Return the (x, y) coordinate for the center point of the cell that contains the specified text.  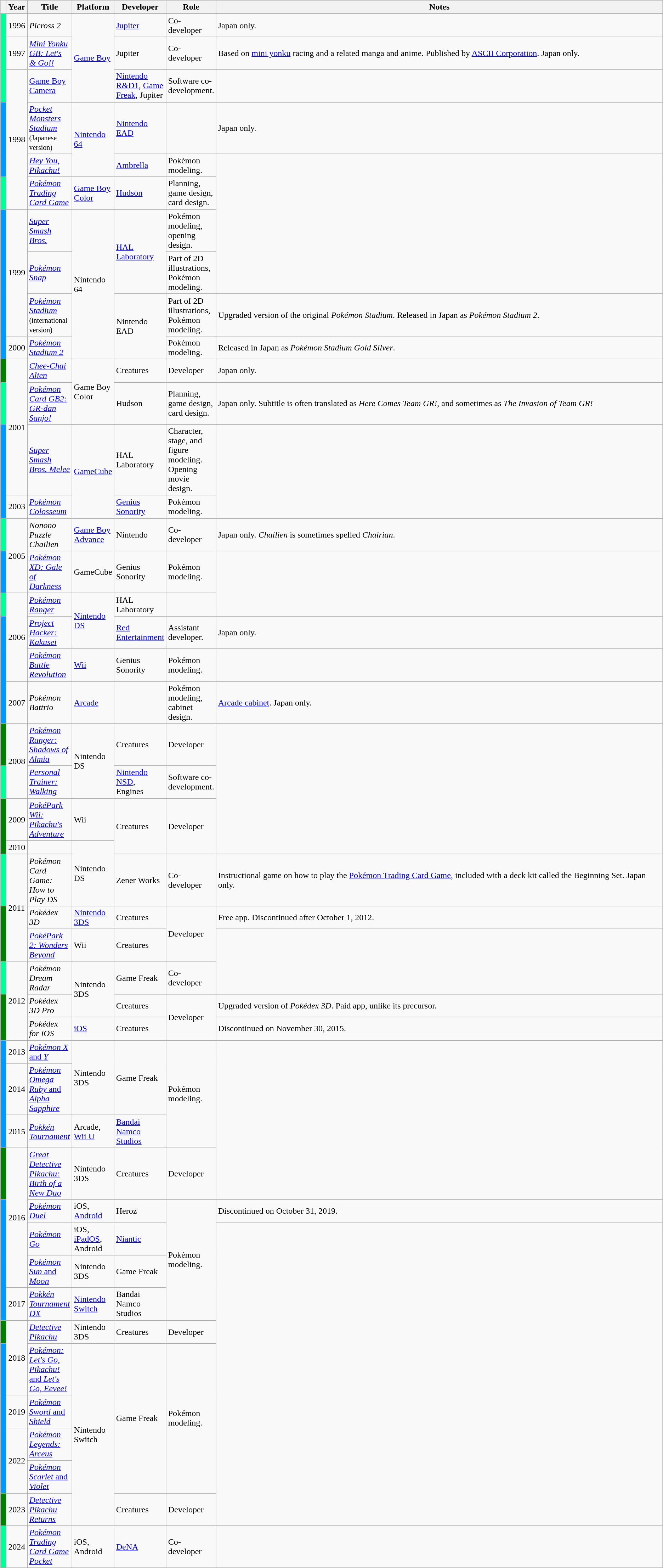
Pokkén Tournament (50, 1131)
PokéPark 2: Wonders Beyond (50, 945)
iOS (93, 1029)
Discontinued on October 31, 2019. (439, 1211)
2013 (17, 1052)
PokéPark Wii: Pikachu's Adventure (50, 819)
Arcade (93, 702)
1997 (17, 53)
2018 (17, 1358)
2008 (17, 761)
Upgraded version of the original Pokémon Stadium. Released in Japan as Pokémon Stadium 2. (439, 315)
Pokémon Trading Card Game Pocket (50, 1547)
Pokémon Ranger (50, 605)
2019 (17, 1411)
Pokémon Colosseum (50, 507)
Pokémon: Let's Go, Pikachu! and Let's Go, Eevee! (50, 1369)
Pokémon Stadium (international version) (50, 315)
Instructional game on how to play the Pokémon Trading Card Game, included with a deck kit called the Beginning Set. Japan only. (439, 880)
Pokédex 3D Pro (50, 1006)
Title (50, 7)
2005 (17, 556)
Pokémon Battle Revolution (50, 665)
2015 (17, 1131)
Assistant developer. (191, 633)
Pokkén Tournament DX (50, 1304)
Year (17, 7)
2012 (17, 1001)
2014 (17, 1089)
2023 (17, 1510)
Japan only. Subtitle is often translated as Here Comes Team GR!, and sometimes as The Invasion of Team GR! (439, 403)
Japan only. Chailien is sometimes spelled Chairian. (439, 535)
Zener Works (140, 880)
Pokémon Sword and Shield (50, 1411)
2009 (17, 819)
Based on mini yonku racing and a related manga and anime. Published by ASCII Corporation. Japan only. (439, 53)
Pokémon Sun and Moon (50, 1271)
Pokémon Omega Ruby and Alpha Sapphire (50, 1089)
Project Hacker: Kakusei (50, 633)
Platform (93, 7)
Hey You, Pikachu! (50, 165)
Pokémon Trading Card Game (50, 193)
Ambrella (140, 165)
2001 (17, 427)
Notes (439, 7)
Arcade cabinet. Japan only. (439, 702)
Chee-Chai Alien (50, 371)
iOS, iPadOS, Android (93, 1239)
Pokémon Scarlet and Violet (50, 1477)
Pokémon Card GB2: GR-dan Sanjo! (50, 403)
Super Smash Bros. (50, 230)
Pokémon modeling, cabinet design. (191, 702)
Red Entertainment (140, 633)
2006 (17, 637)
Free app. Discontinued after October 1, 2012. (439, 917)
Detective Pikachu (50, 1332)
Pocket Monsters Stadium (Japanese version) (50, 128)
Upgraded version of Pokédex 3D. Paid app, unlike its precursor. (439, 1006)
Mini Yonku GB: Let's & Go!! (50, 53)
Detective Pikachu Returns (50, 1510)
Pokémon Stadium 2 (50, 347)
2003 (17, 507)
Pokémon Card Game: How to Play DS (50, 880)
Nintendo (140, 535)
Pokémon Battrio (50, 702)
Nintendo NSD, Engines (140, 782)
DeNA (140, 1547)
Arcade, Wii U (93, 1131)
Nonono Puzzle Chailien (50, 535)
Picross 2 (50, 26)
Pokédex for iOS (50, 1029)
Pokémon modeling, opening design. (191, 230)
Game Boy Advance (93, 535)
Personal Trainer: Walking (50, 782)
Discontinued on November 30, 2015. (439, 1029)
Pokémon Go (50, 1239)
1999 (17, 273)
Character, stage, and figure modeling. Opening movie design. (191, 460)
2011 (17, 908)
Pokémon X and Y (50, 1052)
2010 (17, 847)
Released in Japan as Pokémon Stadium Gold Silver. (439, 347)
Pokémon Dream Radar (50, 978)
1996 (17, 26)
Game Boy Camera (50, 86)
1998 (17, 140)
Great Detective Pikachu: Birth of a New Duo (50, 1174)
Pokémon Legends: Arceus (50, 1444)
2022 (17, 1460)
Heroz (140, 1211)
2024 (17, 1547)
Super Smash Bros. Melee (50, 460)
Niantic (140, 1239)
Pokémon Snap (50, 273)
2007 (17, 702)
Pokédex 3D (50, 917)
2017 (17, 1304)
Pokémon Ranger: Shadows of Almia (50, 745)
Pokémon XD: Gale of Darkness (50, 572)
Pokémon Duel (50, 1211)
Nintendo R&D1, Game Freak, Jupiter (140, 86)
2000 (17, 347)
Game Boy (93, 58)
Role (191, 7)
2016 (17, 1218)
